Determine the [X, Y] coordinate at the center of the cell enclosing the given text.  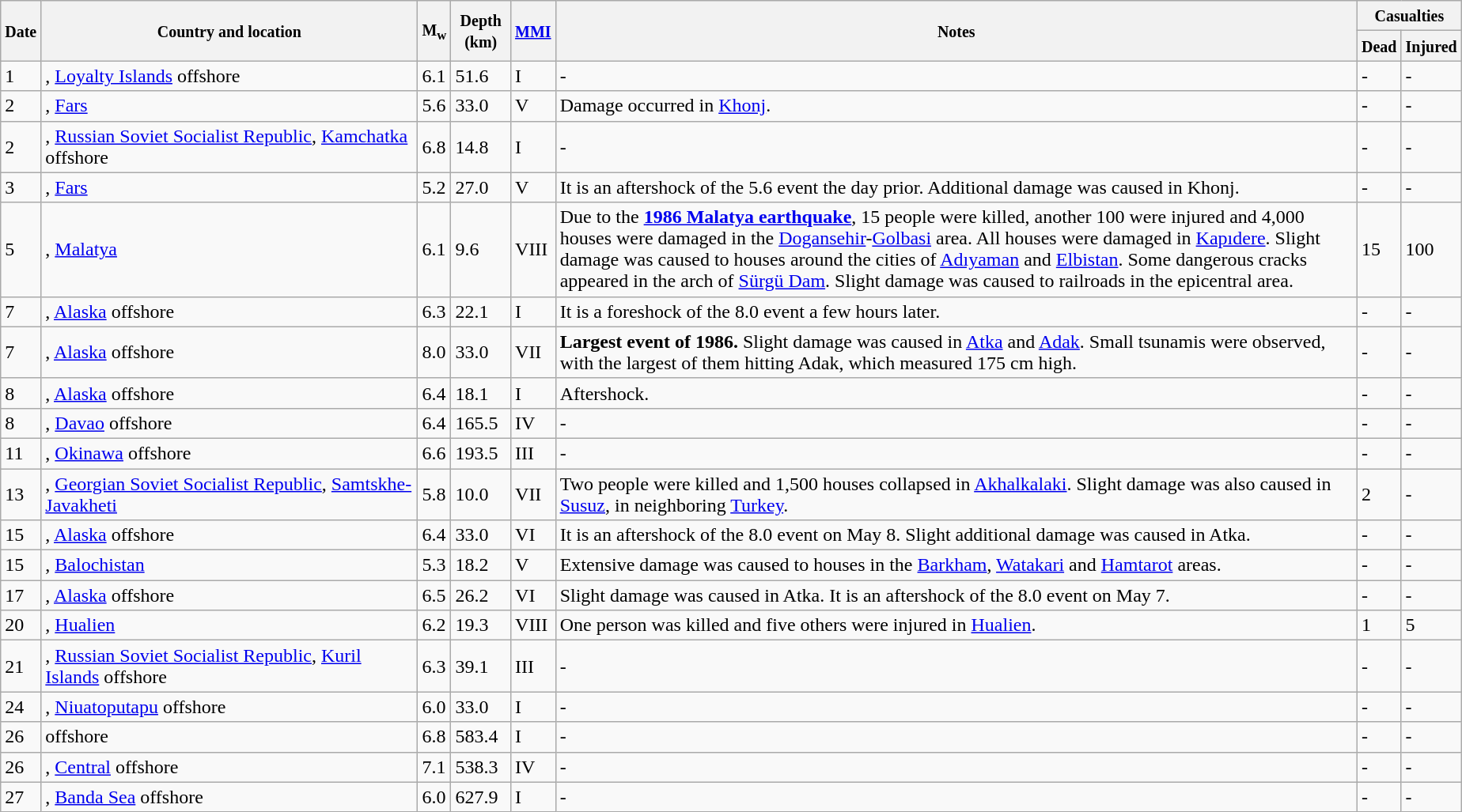
Casualties [1409, 16]
It is an aftershock of the 8.0 event on May 8. Slight additional damage was caused in Atka. [956, 535]
, Russian Soviet Socialist Republic, Kuril Islands offshore [229, 666]
22.1 [481, 312]
, Davao offshore [229, 423]
Country and location [229, 31]
One person was killed and five others were injured in Hualien. [956, 625]
It is an aftershock of the 5.6 event the day prior. Additional damage was caused in Khonj. [956, 187]
5.3 [434, 565]
10.0 [481, 493]
17 [21, 595]
21 [21, 666]
Slight damage was caused in Atka. It is an aftershock of the 8.0 event on May 7. [956, 595]
Notes [956, 31]
51.6 [481, 76]
8.0 [434, 353]
, Okinawa offshore [229, 453]
24 [21, 707]
Date [21, 31]
6.5 [434, 595]
18.1 [481, 393]
7.1 [434, 767]
It is a foreshock of the 8.0 event a few hours later. [956, 312]
27.0 [481, 187]
offshore [229, 737]
, Niuatoputapu offshore [229, 707]
18.2 [481, 565]
5.2 [434, 187]
Depth (km) [481, 31]
, Central offshore [229, 767]
Injured [1431, 46]
6.2 [434, 625]
165.5 [481, 423]
, Banda Sea offshore [229, 797]
MMI [533, 31]
5.8 [434, 493]
Aftershock. [956, 393]
5.6 [434, 106]
, Georgian Soviet Socialist Republic, Samtskhe-Javakheti [229, 493]
Dead [1379, 46]
Damage occurred in Khonj. [956, 106]
100 [1431, 250]
Mw [434, 31]
27 [21, 797]
39.1 [481, 666]
9.6 [481, 250]
583.4 [481, 737]
, Hualien [229, 625]
, Russian Soviet Socialist Republic, Kamchatka offshore [229, 147]
, Loyalty Islands offshore [229, 76]
, Malatya [229, 250]
19.3 [481, 625]
14.8 [481, 147]
26.2 [481, 595]
Extensive damage was caused to houses in the Barkham, Watakari and Hamtarot areas. [956, 565]
6.6 [434, 453]
627.9 [481, 797]
538.3 [481, 767]
20 [21, 625]
13 [21, 493]
193.5 [481, 453]
Two people were killed and 1,500 houses collapsed in Akhalkalaki. Slight damage was also caused in Susuz, in neighboring Turkey. [956, 493]
, Balochistan [229, 565]
3 [21, 187]
11 [21, 453]
